From the cell containing the given text, extract its center point as [x, y] coordinate. 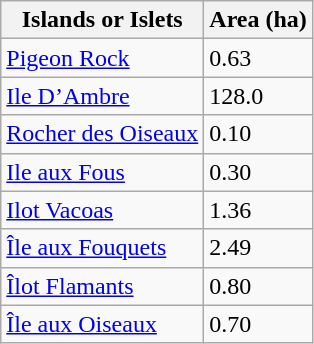
Ile aux Fous [102, 172]
2.49 [258, 248]
0.70 [258, 324]
0.63 [258, 58]
0.80 [258, 286]
Îlot Flamants [102, 286]
Ile D’Ambre [102, 96]
0.10 [258, 134]
1.36 [258, 210]
Pigeon Rock [102, 58]
Ilot Vacoas [102, 210]
128.0 [258, 96]
Area (ha) [258, 20]
Île aux Fouquets [102, 248]
0.30 [258, 172]
Rocher des Oiseaux [102, 134]
Islands or Islets [102, 20]
Île aux Oiseaux [102, 324]
